Identify which cell holds the provided text, then report its (X, Y) central coordinate. 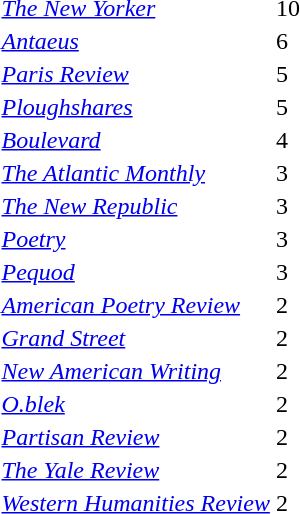
Grand Street (136, 338)
Paris Review (136, 74)
Ploughshares (136, 107)
New American Writing (136, 371)
Poetry (136, 239)
The Atlantic Monthly (136, 173)
The New Republic (136, 206)
Pequod (136, 272)
American Poetry Review (136, 305)
Antaeus (136, 41)
The Yale Review (136, 470)
Boulevard (136, 140)
Partisan Review (136, 437)
O.blek (136, 404)
